Scan for the cell matching the given text and deliver its [x, y] coordinate at center. 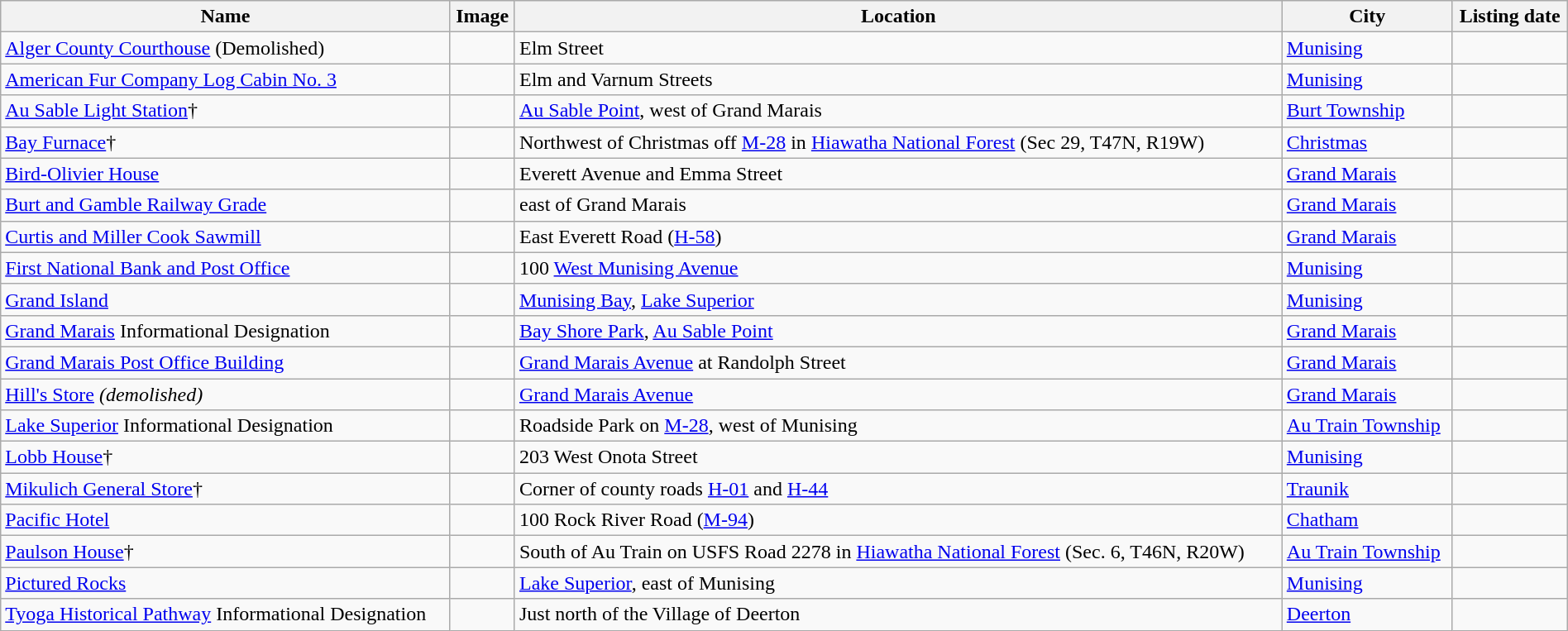
City [1367, 17]
Munising Bay, Lake Superior [898, 299]
Curtis and Miller Cook Sawmill [225, 237]
100 Rock River Road (M-94) [898, 520]
Lake Superior, east of Munising [898, 583]
100 West Munising Avenue [898, 268]
Grand Marais Post Office Building [225, 362]
Roadside Park on M-28, west of Munising [898, 426]
Grand Marais Avenue at Randolph Street [898, 362]
Au Sable Point, west of Grand Marais [898, 111]
Corner of county roads H-01 and H-44 [898, 489]
Pictured Rocks [225, 583]
South of Au Train on USFS Road 2278 in Hiawatha National Forest (Sec. 6, T46N, R20W) [898, 552]
Lake Superior Informational Designation [225, 426]
Pacific Hotel [225, 520]
Listing date [1510, 17]
Tyoga Historical Pathway Informational Designation [225, 614]
Chatham [1367, 520]
Just north of the Village of Deerton [898, 614]
Image [482, 17]
Christmas [1367, 142]
Elm and Varnum Streets [898, 79]
east of Grand Marais [898, 205]
Bay Furnace† [225, 142]
203 West Onota Street [898, 457]
Paulson House† [225, 552]
Lobb House† [225, 457]
American Fur Company Log Cabin No. 3 [225, 79]
Northwest of Christmas off M-28 in Hiawatha National Forest (Sec 29, T47N, R19W) [898, 142]
East Everett Road (H-58) [898, 237]
Bird-Olivier House [225, 174]
Hill's Store (demolished) [225, 394]
Elm Street [898, 48]
Au Sable Light Station† [225, 111]
First National Bank and Post Office [225, 268]
Grand Marais Informational Designation [225, 331]
Name [225, 17]
Grand Island [225, 299]
Location [898, 17]
Bay Shore Park, Au Sable Point [898, 331]
Deerton [1367, 614]
Burt and Gamble Railway Grade [225, 205]
Traunik [1367, 489]
Burt Township [1367, 111]
Alger County Courthouse (Demolished) [225, 48]
Grand Marais Avenue [898, 394]
Mikulich General Store† [225, 489]
Everett Avenue and Emma Street [898, 174]
